Return [X, Y] of the center of cell containing provided text 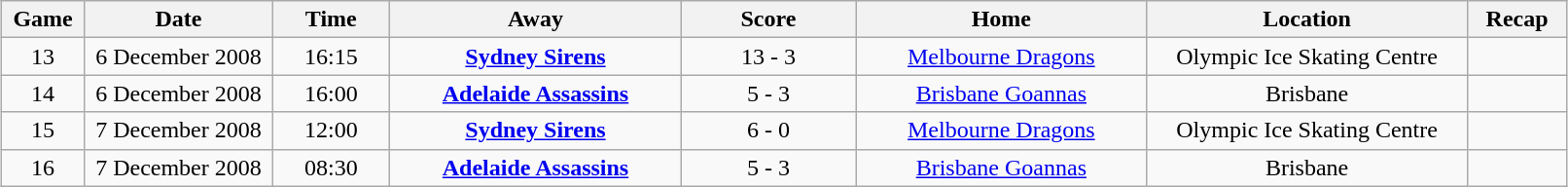
6 - 0 [768, 131]
12:00 [331, 131]
16:15 [331, 56]
Away [535, 19]
13 [43, 56]
13 - 3 [768, 56]
15 [43, 131]
08:30 [331, 168]
14 [43, 93]
Home [1002, 19]
Time [331, 19]
16:00 [331, 93]
Game [43, 19]
Date [179, 19]
Recap [1517, 19]
16 [43, 168]
Location [1307, 19]
Score [768, 19]
